Locate the cell with the specified text and output its [x, y] center coordinate. 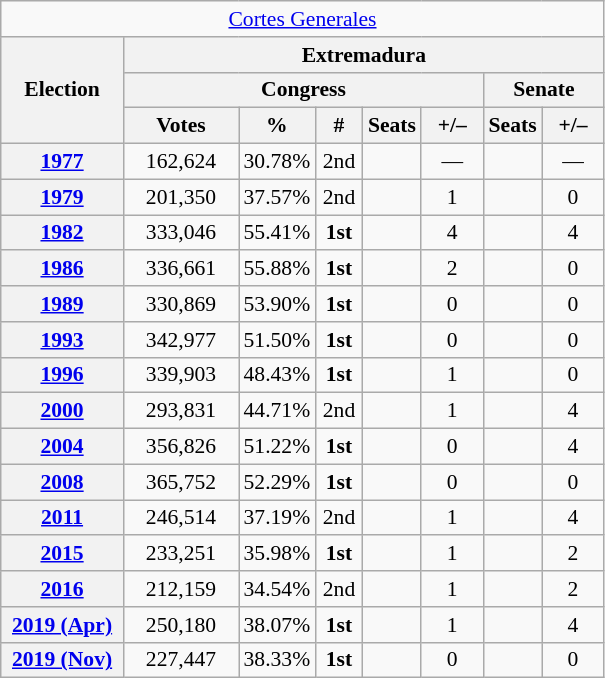
Senate [544, 90]
342,977 [180, 340]
2004 [62, 447]
246,514 [180, 518]
2011 [62, 518]
2000 [62, 411]
Election [62, 90]
333,046 [180, 233]
212,159 [180, 589]
35.98% [276, 554]
Cortes Generales [303, 19]
1982 [62, 233]
336,661 [180, 269]
44.71% [276, 411]
293,831 [180, 411]
30.78% [276, 162]
48.43% [276, 375]
1996 [62, 375]
37.57% [276, 197]
2008 [62, 482]
34.54% [276, 589]
2019 (Nov) [62, 660]
339,903 [180, 375]
51.50% [276, 340]
233,251 [180, 554]
1989 [62, 304]
37.19% [276, 518]
38.07% [276, 625]
Votes [180, 126]
53.90% [276, 304]
201,350 [180, 197]
38.33% [276, 660]
356,826 [180, 447]
250,180 [180, 625]
1977 [62, 162]
2015 [62, 554]
Congress [303, 90]
55.41% [276, 233]
1979 [62, 197]
365,752 [180, 482]
227,447 [180, 660]
% [276, 126]
2016 [62, 589]
330,869 [180, 304]
51.22% [276, 447]
1986 [62, 269]
# [339, 126]
55.88% [276, 269]
1993 [62, 340]
Extremadura [364, 55]
2019 (Apr) [62, 625]
162,624 [180, 162]
52.29% [276, 482]
